Locate the cell with the specified text and output its (x, y) center coordinate. 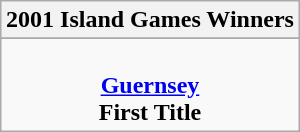
GuernseyFirst Title (150, 85)
2001 Island Games Winners (150, 20)
